Provide the (X, Y) coordinate of the cell's center where the given text is located.  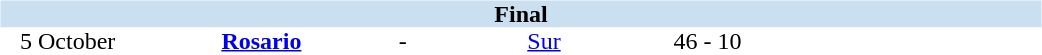
Final (520, 14)
Sur (544, 42)
- (403, 42)
46 - 10 (707, 42)
Rosario (262, 42)
5 October (67, 42)
